Capture the cell that displays the provided text and extract its [X, Y] central coordinate. 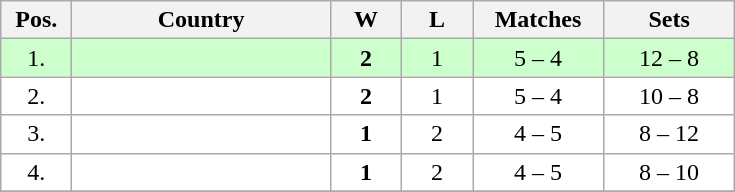
Sets [670, 20]
Country [202, 20]
Matches [538, 20]
12 – 8 [670, 58]
1. [36, 58]
Pos. [36, 20]
L [436, 20]
8 – 12 [670, 134]
8 – 10 [670, 172]
3. [36, 134]
4. [36, 172]
W [366, 20]
10 – 8 [670, 96]
2. [36, 96]
